Scan for the cell matching the given text and deliver its [X, Y] coordinate at center. 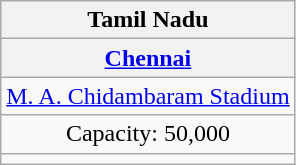
Chennai [148, 58]
M. A. Chidambaram Stadium [148, 96]
Capacity: 50,000 [148, 134]
Tamil Nadu [148, 20]
